Find where the given text appears and provide that cell's center as [X, Y] coordinate. 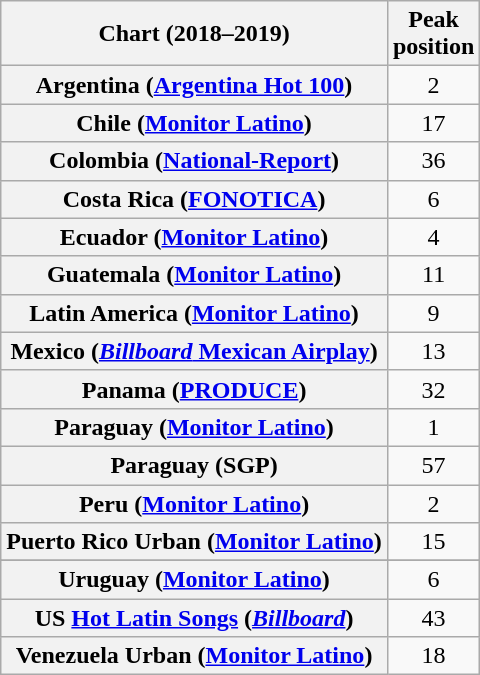
US Hot Latin Songs (Billboard) [194, 618]
Colombia (National-Report) [194, 161]
Mexico (Billboard Mexican Airplay) [194, 351]
4 [433, 237]
13 [433, 351]
Latin America (Monitor Latino) [194, 313]
43 [433, 618]
Peak position [433, 34]
Puerto Rico Urban (Monitor Latino) [194, 542]
Uruguay (Monitor Latino) [194, 580]
17 [433, 123]
Venezuela Urban (Monitor Latino) [194, 656]
Peru (Monitor Latino) [194, 503]
Chile (Monitor Latino) [194, 123]
Paraguay (Monitor Latino) [194, 427]
18 [433, 656]
Guatemala (Monitor Latino) [194, 275]
Panama (PRODUCE) [194, 389]
9 [433, 313]
Argentina (Argentina Hot 100) [194, 85]
Ecuador (Monitor Latino) [194, 237]
32 [433, 389]
Paraguay (SGP) [194, 465]
Costa Rica (FONOTICA) [194, 199]
57 [433, 465]
Chart (2018–2019) [194, 34]
1 [433, 427]
36 [433, 161]
11 [433, 275]
15 [433, 542]
